Output the (X, Y) coordinate of the center of the cell containing the given text.  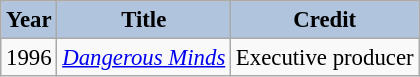
1996 (29, 58)
Dangerous Minds (144, 58)
Executive producer (325, 58)
Credit (325, 20)
Title (144, 20)
Year (29, 20)
